Search for the cell housing the specified text and yield its [X, Y] center coordinate. 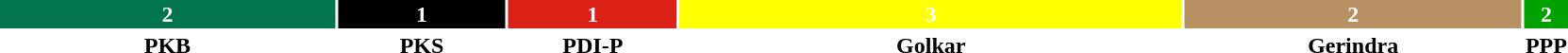
3 [931, 14]
